Search for the cell housing the specified text and yield its (X, Y) center coordinate. 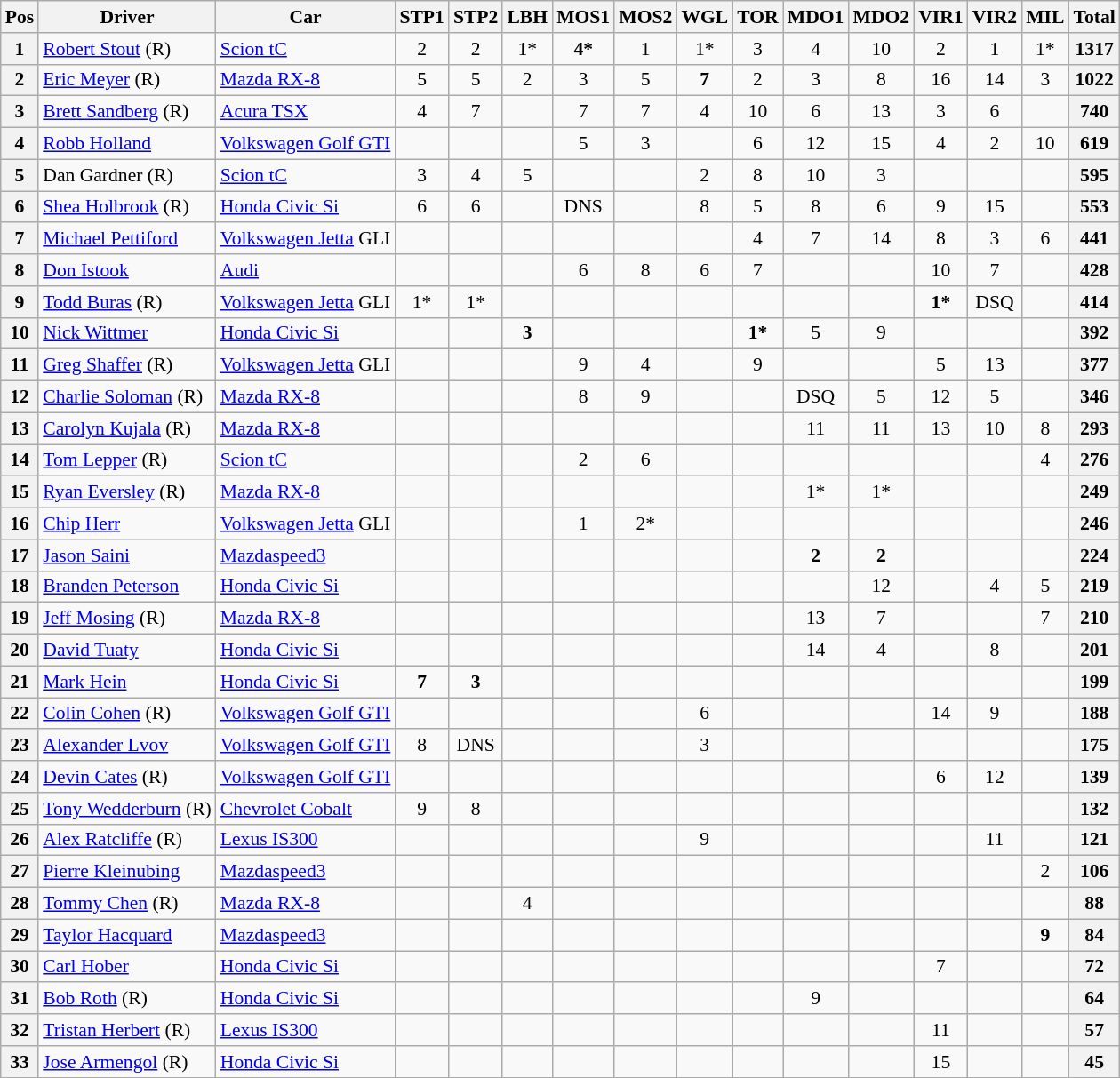
MIL (1045, 17)
33 (20, 1062)
210 (1093, 619)
428 (1093, 270)
Greg Shaffer (R) (127, 365)
175 (1093, 746)
VIR1 (940, 17)
72 (1093, 967)
Dan Gardner (R) (127, 175)
Alex Ratcliffe (R) (127, 840)
246 (1093, 523)
Eric Meyer (R) (127, 80)
Alexander Lvov (127, 746)
David Tuaty (127, 651)
84 (1093, 935)
29 (20, 935)
MOS2 (645, 17)
199 (1093, 682)
22 (20, 714)
201 (1093, 651)
188 (1093, 714)
Chevrolet Cobalt (306, 809)
31 (20, 999)
553 (1093, 207)
Pos (20, 17)
STP1 (421, 17)
Jeff Mosing (R) (127, 619)
Chip Herr (127, 523)
293 (1093, 428)
Shea Holbrook (R) (127, 207)
276 (1093, 460)
Carolyn Kujala (R) (127, 428)
MDO2 (881, 17)
Colin Cohen (R) (127, 714)
Michael Pettiford (127, 239)
27 (20, 872)
392 (1093, 333)
249 (1093, 492)
Bob Roth (R) (127, 999)
414 (1093, 302)
21 (20, 682)
Nick Wittmer (127, 333)
LBH (527, 17)
441 (1093, 239)
Branden Peterson (127, 587)
219 (1093, 587)
Devin Cates (R) (127, 777)
Todd Buras (R) (127, 302)
Don Istook (127, 270)
MOS1 (583, 17)
4* (583, 49)
Car (306, 17)
25 (20, 809)
Taylor Hacquard (127, 935)
Carl Hober (127, 967)
Audi (306, 270)
17 (20, 555)
STP2 (476, 17)
Pierre Kleinubing (127, 872)
377 (1093, 365)
26 (20, 840)
18 (20, 587)
19 (20, 619)
346 (1093, 397)
619 (1093, 144)
64 (1093, 999)
132 (1093, 809)
121 (1093, 840)
Ryan Eversley (R) (127, 492)
Jason Saini (127, 555)
VIR2 (996, 17)
Mark Hein (127, 682)
740 (1093, 112)
Robert Stout (R) (127, 49)
WGL (704, 17)
Total (1093, 17)
Acura TSX (306, 112)
MDO1 (816, 17)
Robb Holland (127, 144)
30 (20, 967)
1317 (1093, 49)
24 (20, 777)
2* (645, 523)
Tony Wedderburn (R) (127, 809)
Tristan Herbert (R) (127, 1030)
Driver (127, 17)
224 (1093, 555)
28 (20, 904)
139 (1093, 777)
57 (1093, 1030)
Tom Lepper (R) (127, 460)
106 (1093, 872)
45 (1093, 1062)
Brett Sandberg (R) (127, 112)
595 (1093, 175)
TOR (757, 17)
20 (20, 651)
Tommy Chen (R) (127, 904)
23 (20, 746)
88 (1093, 904)
Charlie Soloman (R) (127, 397)
1022 (1093, 80)
Jose Armengol (R) (127, 1062)
32 (20, 1030)
